Return (X, Y) of the center of cell containing provided text 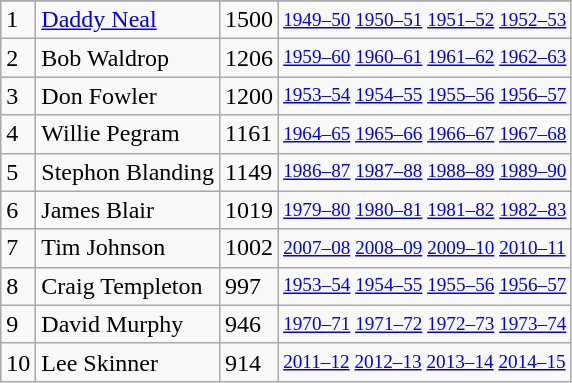
2011–12 2012–13 2013–14 2014–15 (425, 362)
David Murphy (128, 324)
1964–65 1965–66 1966–67 1967–68 (425, 134)
Bob Waldrop (128, 58)
1019 (250, 210)
1206 (250, 58)
914 (250, 362)
6 (18, 210)
1959–60 1960–61 1961–62 1962–63 (425, 58)
1986–87 1987–88 1988–89 1989–90 (425, 172)
5 (18, 172)
1149 (250, 172)
2007–08 2008–09 2009–10 2010–11 (425, 248)
Daddy Neal (128, 20)
Don Fowler (128, 96)
1500 (250, 20)
Willie Pegram (128, 134)
Craig Templeton (128, 286)
9 (18, 324)
8 (18, 286)
7 (18, 248)
2 (18, 58)
Lee Skinner (128, 362)
1 (18, 20)
1002 (250, 248)
1979–80 1980–81 1981–82 1982–83 (425, 210)
Tim Johnson (128, 248)
James Blair (128, 210)
1949–50 1950–51 1951–52 1952–53 (425, 20)
997 (250, 286)
1200 (250, 96)
10 (18, 362)
1161 (250, 134)
946 (250, 324)
Stephon Blanding (128, 172)
1970–71 1971–72 1972–73 1973–74 (425, 324)
4 (18, 134)
3 (18, 96)
